Capture the cell that displays the provided text and extract its (X, Y) central coordinate. 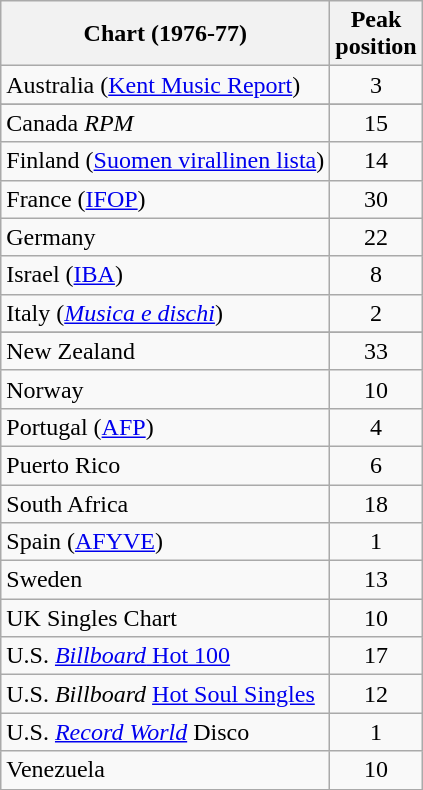
17 (376, 656)
Canada RPM (166, 123)
3 (376, 85)
8 (376, 275)
30 (376, 199)
Germany (166, 237)
Norway (166, 389)
15 (376, 123)
14 (376, 161)
Puerto Rico (166, 465)
13 (376, 580)
Chart (1976-77) (166, 34)
Israel (IBA) (166, 275)
U.S. Record World Disco (166, 732)
U.S. Billboard Hot 100 (166, 656)
6 (376, 465)
Portugal (AFP) (166, 427)
18 (376, 503)
Venezuela (166, 770)
Australia (Kent Music Report) (166, 85)
New Zealand (166, 351)
2 (376, 313)
4 (376, 427)
12 (376, 694)
Sweden (166, 580)
U.S. Billboard Hot Soul Singles (166, 694)
Spain (AFYVE) (166, 542)
Italy (Musica e dischi) (166, 313)
22 (376, 237)
UK Singles Chart (166, 618)
France (IFOP) (166, 199)
Finland (Suomen virallinen lista) (166, 161)
33 (376, 351)
South Africa (166, 503)
Peakposition (376, 34)
